Find where the given text appears and provide that cell's center as (X, Y) coordinate. 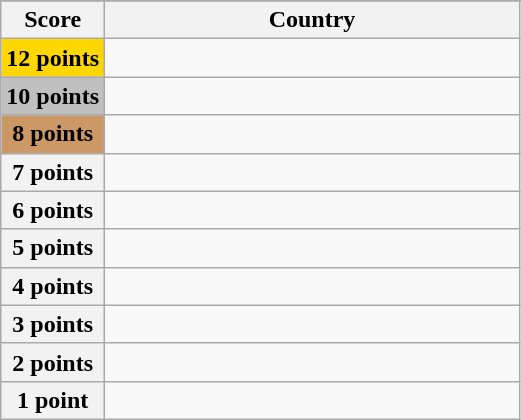
10 points (53, 96)
6 points (53, 210)
2 points (53, 362)
8 points (53, 134)
1 point (53, 400)
3 points (53, 324)
5 points (53, 248)
Score (53, 20)
7 points (53, 172)
4 points (53, 286)
12 points (53, 58)
Country (312, 20)
